For the text-containing cell, return its midpoint in (X, Y) coordinate format. 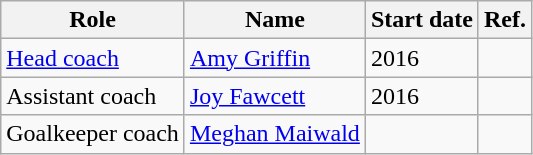
Head coach (93, 58)
Assistant coach (93, 96)
Meghan Maiwald (274, 134)
Start date (422, 20)
Role (93, 20)
Name (274, 20)
Amy Griffin (274, 58)
Ref. (504, 20)
Goalkeeper coach (93, 134)
Joy Fawcett (274, 96)
